Return the [x, y] coordinate for the center point of the cell that contains the specified text.  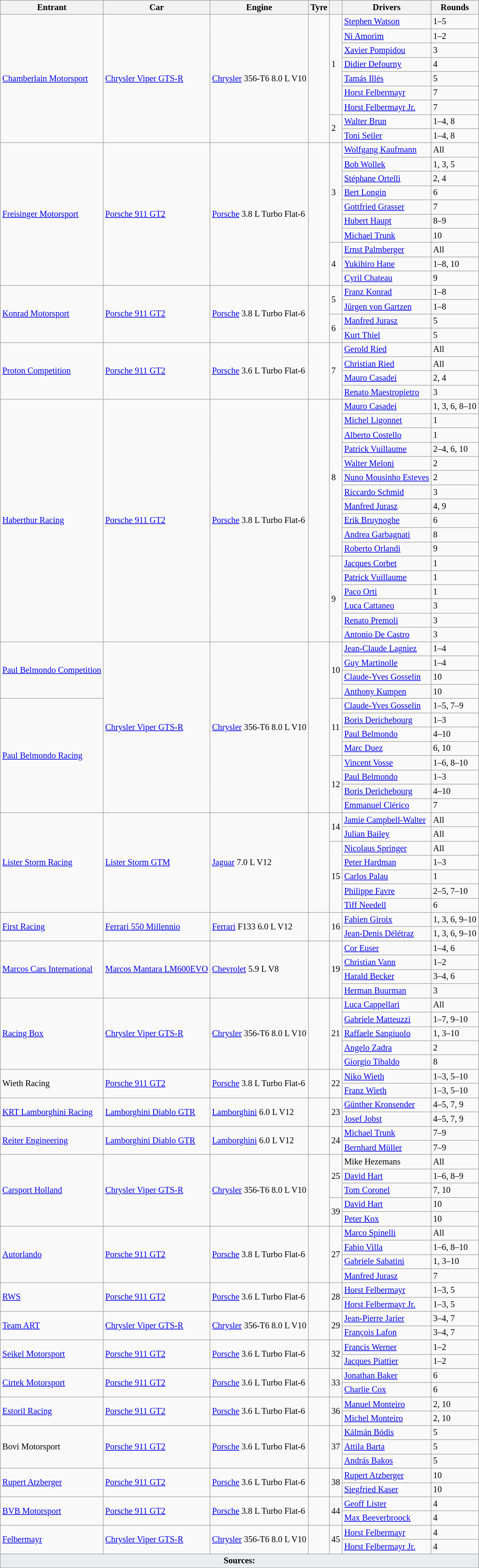
Stephen Watson [387, 22]
36 [336, 1411]
28 [336, 1297]
Engine [259, 7]
Marc Duez [387, 748]
Gabriele Matteuzzi [387, 1019]
14 [336, 827]
Haberthur Racing [52, 520]
Walter Meloni [387, 463]
2–5, 7–10 [455, 891]
21 [336, 1033]
29 [336, 1325]
Max Beeverbroock [387, 1518]
Jean-Denis Délétraz [387, 934]
Jean-Claude Lagniez [387, 649]
Fabien Giroix [387, 919]
Guy Martinolle [387, 663]
Peter Kox [387, 1219]
Wieth Racing [52, 1083]
Tom Coronel [387, 1190]
Tiff Needell [387, 905]
Antonio De Castro [387, 634]
32 [336, 1354]
16 [336, 926]
1–6, 8–9 [455, 1176]
Francis Werner [387, 1347]
Toni Seiler [387, 136]
Luca Cattaneo [387, 606]
Luca Cappellari [387, 1005]
12 [336, 784]
Harald Becker [387, 976]
Marco Spinelli [387, 1233]
44 [336, 1511]
Anthony Kumpen [387, 691]
Chamberlain Motorsport [52, 79]
Estoril Racing [52, 1411]
Marcos Mantara LM600EVO [157, 970]
Tyre [319, 7]
1–4, 6 [455, 948]
Philippe Favre [387, 891]
Mike Hezemans [387, 1161]
Vincent Vosse [387, 763]
Bernhard Müller [387, 1148]
Ni Amorim [387, 36]
Angelo Zadra [387, 1048]
19 [336, 970]
Giorgio Tibaldo [387, 1062]
27 [336, 1254]
Erik Bruynoghe [387, 520]
Chevrolet 5.9 L V8 [259, 970]
Jamie Campbell-Walter [387, 820]
Cirtek Motorsport [52, 1382]
Ferrari 550 Millennio [157, 926]
Geoff Lister [387, 1504]
Jacques Corbet [387, 563]
6, 10 [455, 748]
Jürgen von Gartzen [387, 307]
Nicolaus Springer [387, 848]
Niko Wieth [387, 1076]
Michel Ligonnet [387, 420]
Paul Belmondo Racing [52, 755]
15 [336, 877]
Michel Monteiro [387, 1418]
Lister Storm GTM [157, 863]
Gerold Ried [387, 349]
Team ART [52, 1325]
Paul Belmondo Competition [52, 670]
Walter Brun [387, 122]
Ferrari F133 6.0 L V12 [259, 926]
Jacques Piattier [387, 1361]
Nuno Mousinho Esteves [387, 478]
Car [157, 7]
Attila Barta [387, 1447]
Günther Kronsender [387, 1105]
23 [336, 1112]
Charlie Cox [387, 1390]
François Lafon [387, 1333]
1–8, 10 [455, 264]
37 [336, 1446]
Autorlando [52, 1254]
Freisinger Motorsport [52, 214]
8–9 [455, 221]
Carsport Holland [52, 1190]
Entrant [52, 7]
Didier Defourny [387, 64]
7, 10 [455, 1190]
Siegfried Kaser [387, 1490]
Kálmán Bódis [387, 1432]
39 [336, 1211]
25 [336, 1175]
Josef Jobst [387, 1119]
1, 3, 6, 8–10 [455, 407]
Felbermayr [52, 1540]
1–5 [455, 22]
Seikel Motorsport [52, 1354]
Proton Competition [52, 371]
Kurt Thiel [387, 335]
Renato Premoli [387, 620]
38 [336, 1482]
Gabriele Sabatini [387, 1261]
11 [336, 727]
Carlos Palau [387, 877]
Emmanuel Clérico [387, 805]
Rounds [455, 7]
Bob Wollek [387, 164]
RWS [52, 1297]
Cyril Chateau [387, 278]
Drivers [387, 7]
Stéphane Ortelli [387, 178]
Riccardo Schmid [387, 492]
3–4, 6 [455, 976]
Wolfgang Kaufmann [387, 150]
45 [336, 1540]
Roberto Orlandi [387, 549]
Xavier Pompidou [387, 50]
András Bakos [387, 1461]
KRT Lamborghini Racing [52, 1112]
Sources: [240, 1561]
Herman Buurman [387, 991]
Jonathan Baker [387, 1375]
33 [336, 1382]
Hubert Haupt [387, 221]
BVB Motorsport [52, 1511]
Raffaele Sangiuolo [387, 1034]
Yukihiro Hane [387, 264]
Bert Longin [387, 193]
Alberto Costello [387, 435]
Julian Bailey [387, 834]
Jean-Pierre Jarier [387, 1319]
Franz Konrad [387, 292]
Tamás Illés [387, 79]
Christian Vann [387, 962]
Reiter Engineering [52, 1140]
Konrad Motorsport [52, 313]
Marcos Cars International [52, 970]
1, 3, 5 [455, 164]
Renato Maestropietro [387, 392]
Bovi Motorsport [52, 1446]
Fabio Villa [387, 1247]
Peter Hardman [387, 863]
Ernst Palmberger [387, 249]
1–5, 7–9 [455, 706]
Manuel Monteiro [387, 1404]
Lister Storm Racing [52, 863]
Racing Box [52, 1033]
Cor Euser [387, 948]
First Racing [52, 926]
1–7, 9–10 [455, 1019]
Paco Orti [387, 592]
Christian Ried [387, 364]
24 [336, 1140]
Gottfried Grasser [387, 207]
Jaguar 7.0 L V12 [259, 863]
4, 9 [455, 506]
22 [336, 1083]
Andrea Garbagnati [387, 535]
2–4, 6, 10 [455, 449]
Franz Wieth [387, 1090]
